Search for the cell housing the specified text and yield its [X, Y] center coordinate. 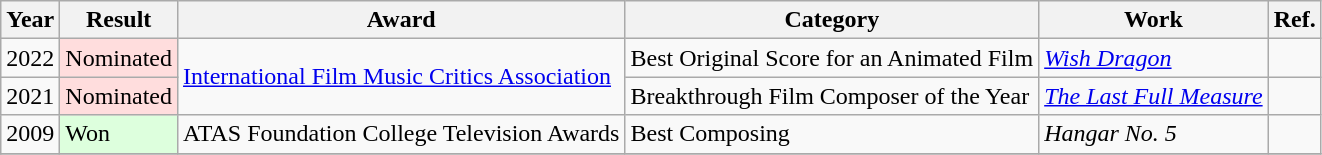
2022 [30, 58]
Best Original Score for an Animated Film [832, 58]
Best Composing [832, 134]
Year [30, 20]
Breakthrough Film Composer of the Year [832, 96]
Work [1154, 20]
Result [119, 20]
ATAS Foundation College Television Awards [402, 134]
The Last Full Measure [1154, 96]
2021 [30, 96]
2009 [30, 134]
International Film Music Critics Association [402, 77]
Award [402, 20]
Ref. [1294, 20]
Hangar No. 5 [1154, 134]
Category [832, 20]
Wish Dragon [1154, 58]
Won [119, 134]
